From the cell containing the given text, extract its center point as (x, y) coordinate. 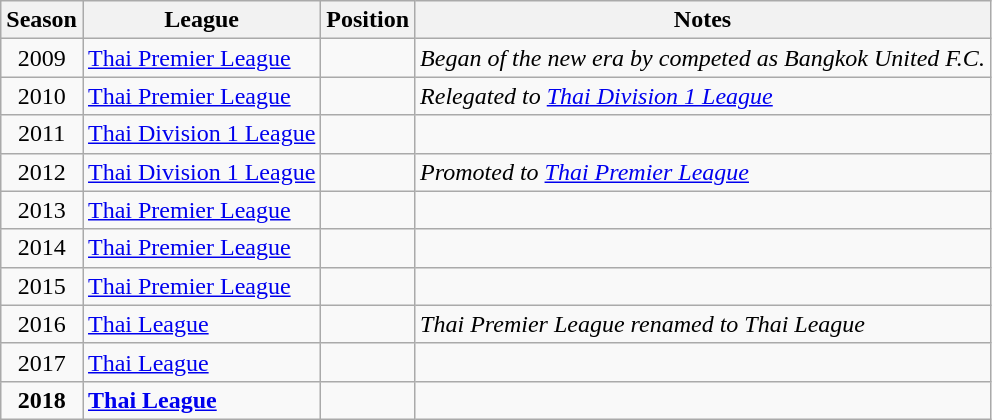
Position (368, 20)
2009 (42, 58)
2010 (42, 96)
Notes (703, 20)
2014 (42, 248)
Season (42, 20)
Promoted to Thai Premier League (703, 172)
Relegated to Thai Division 1 League (703, 96)
2017 (42, 362)
League (201, 20)
2016 (42, 324)
2015 (42, 286)
Began of the new era by competed as Bangkok United F.C. (703, 58)
2013 (42, 210)
2011 (42, 134)
2012 (42, 172)
2018 (42, 400)
Thai Premier League renamed to Thai League (703, 324)
